For the text-containing cell, return its midpoint in [X, Y] coordinate format. 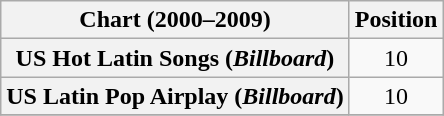
Position [396, 20]
Chart (2000–2009) [175, 20]
US Latin Pop Airplay (Billboard) [175, 96]
US Hot Latin Songs (Billboard) [175, 58]
